Output the [x, y] coordinate of the center of the cell containing the given text.  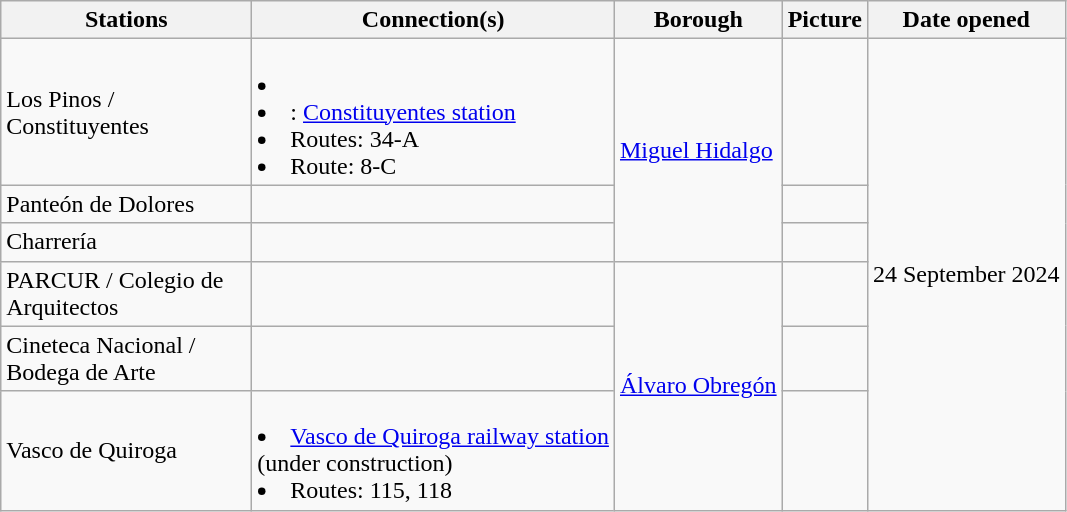
Stations [126, 20]
Vasco de Quiroga [126, 450]
Miguel Hidalgo [698, 150]
PARCUR / Colegio de Arquitectos [126, 294]
: Constituyentes station Routes: 34-A Route: 8-C [434, 112]
Álvaro Obregón [698, 386]
Cineteca Nacional / Bodega de Arte [126, 358]
Los Pinos / Constituyentes [126, 112]
Vasco de Quiroga railway station (under construction) Routes: 115, 118 [434, 450]
Panteón de Dolores [126, 204]
Picture [824, 20]
24 September 2024 [966, 274]
Date opened [966, 20]
Connection(s) [434, 20]
Charrería [126, 242]
Borough [698, 20]
